Determine the (x, y) coordinate at the center of the cell enclosing the given text.  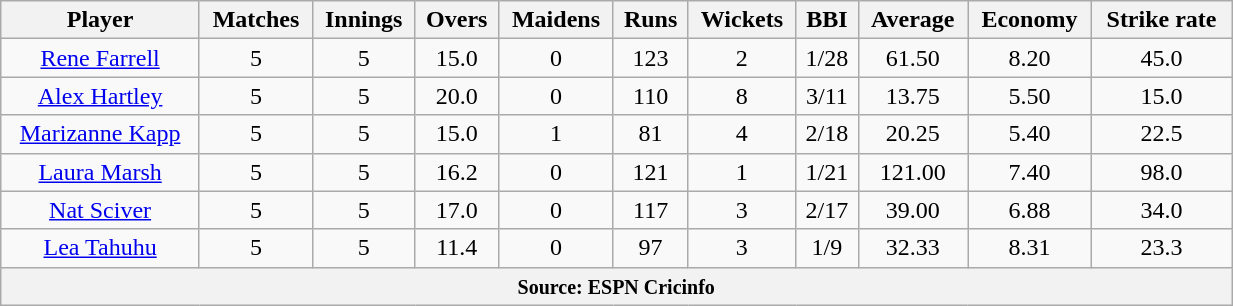
5.50 (1030, 96)
8 (742, 96)
1/28 (827, 58)
8.31 (1030, 248)
97 (650, 248)
32.33 (912, 248)
98.0 (1161, 172)
Average (912, 20)
Nat Sciver (100, 210)
7.40 (1030, 172)
34.0 (1161, 210)
61.50 (912, 58)
23.3 (1161, 248)
3/11 (827, 96)
20.0 (457, 96)
45.0 (1161, 58)
Innings (364, 20)
BBI (827, 20)
Overs (457, 20)
20.25 (912, 134)
39.00 (912, 210)
2/18 (827, 134)
8.20 (1030, 58)
2/17 (827, 210)
17.0 (457, 210)
Rene Farrell (100, 58)
1/9 (827, 248)
2 (742, 58)
Laura Marsh (100, 172)
Matches (256, 20)
Alex Hartley (100, 96)
Wickets (742, 20)
Runs (650, 20)
22.5 (1161, 134)
Marizanne Kapp (100, 134)
Maidens (556, 20)
123 (650, 58)
121.00 (912, 172)
81 (650, 134)
117 (650, 210)
Source: ESPN Cricinfo (616, 286)
121 (650, 172)
16.2 (457, 172)
13.75 (912, 96)
110 (650, 96)
Player (100, 20)
4 (742, 134)
Lea Tahuhu (100, 248)
11.4 (457, 248)
Strike rate (1161, 20)
5.40 (1030, 134)
Economy (1030, 20)
1/21 (827, 172)
6.88 (1030, 210)
